Return the (x, y) coordinate for the center point of the cell that contains the specified text.  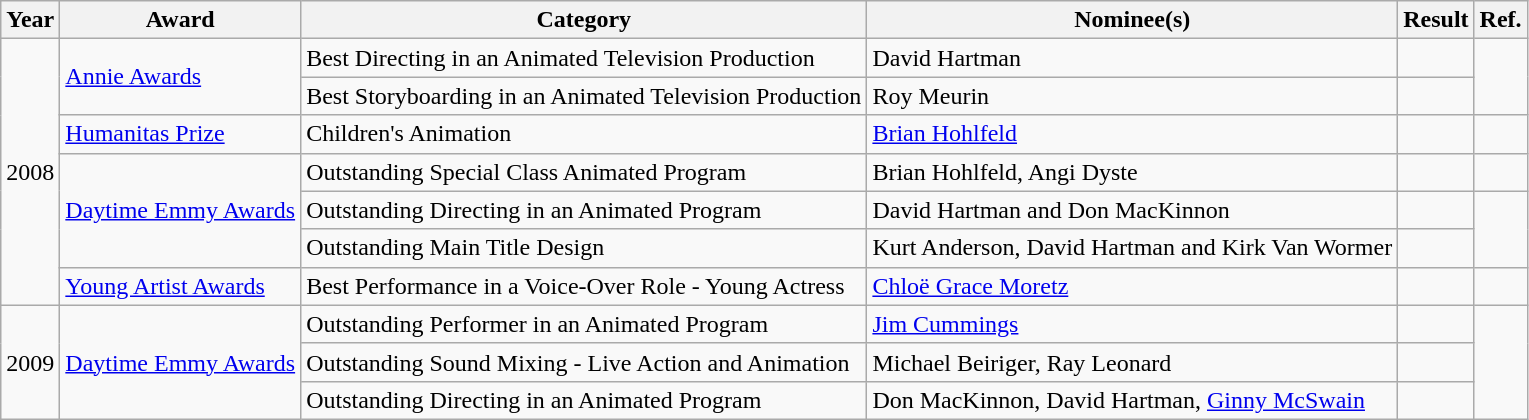
Annie Awards (180, 77)
Humanitas Prize (180, 134)
Children's Animation (584, 134)
Outstanding Performer in an Animated Program (584, 324)
Young Artist Awards (180, 286)
Jim Cummings (1132, 324)
Roy Meurin (1132, 96)
David Hartman and Don MacKinnon (1132, 210)
Kurt Anderson, David Hartman and Kirk Van Wormer (1132, 248)
Nominee(s) (1132, 20)
Best Performance in a Voice-Over Role - Young Actress (584, 286)
Brian Hohlfeld (1132, 134)
Result (1436, 20)
2008 (30, 172)
Outstanding Special Class Animated Program (584, 172)
Best Directing in an Animated Television Production (584, 58)
Award (180, 20)
Best Storyboarding in an Animated Television Production (584, 96)
Don MacKinnon, David Hartman, Ginny McSwain (1132, 400)
Outstanding Sound Mixing - Live Action and Animation (584, 362)
Year (30, 20)
Outstanding Main Title Design (584, 248)
2009 (30, 362)
Chloë Grace Moretz (1132, 286)
Category (584, 20)
Ref. (1500, 20)
Michael Beiriger, Ray Leonard (1132, 362)
Brian Hohlfeld, Angi Dyste (1132, 172)
David Hartman (1132, 58)
